Determine the [X, Y] coordinate at the center of the cell enclosing the given text.  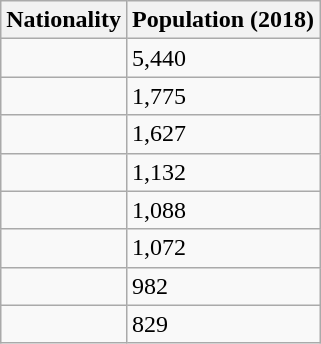
1,072 [222, 248]
Nationality [64, 20]
1,088 [222, 210]
982 [222, 286]
1,132 [222, 172]
5,440 [222, 58]
829 [222, 324]
1,775 [222, 96]
Population (2018) [222, 20]
1,627 [222, 134]
